Extract the [X, Y] coordinate from the center of the cell holding the provided text.  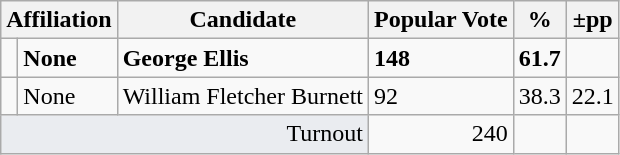
Turnout [185, 134]
38.3 [540, 96]
% [540, 20]
Affiliation [59, 20]
22.1 [592, 96]
±pp [592, 20]
Popular Vote [442, 20]
240 [442, 134]
William Fletcher Burnett [242, 96]
148 [442, 58]
61.7 [540, 58]
George Ellis [242, 58]
92 [442, 96]
Candidate [242, 20]
